Find where the given text appears and provide that cell's center as [X, Y] coordinate. 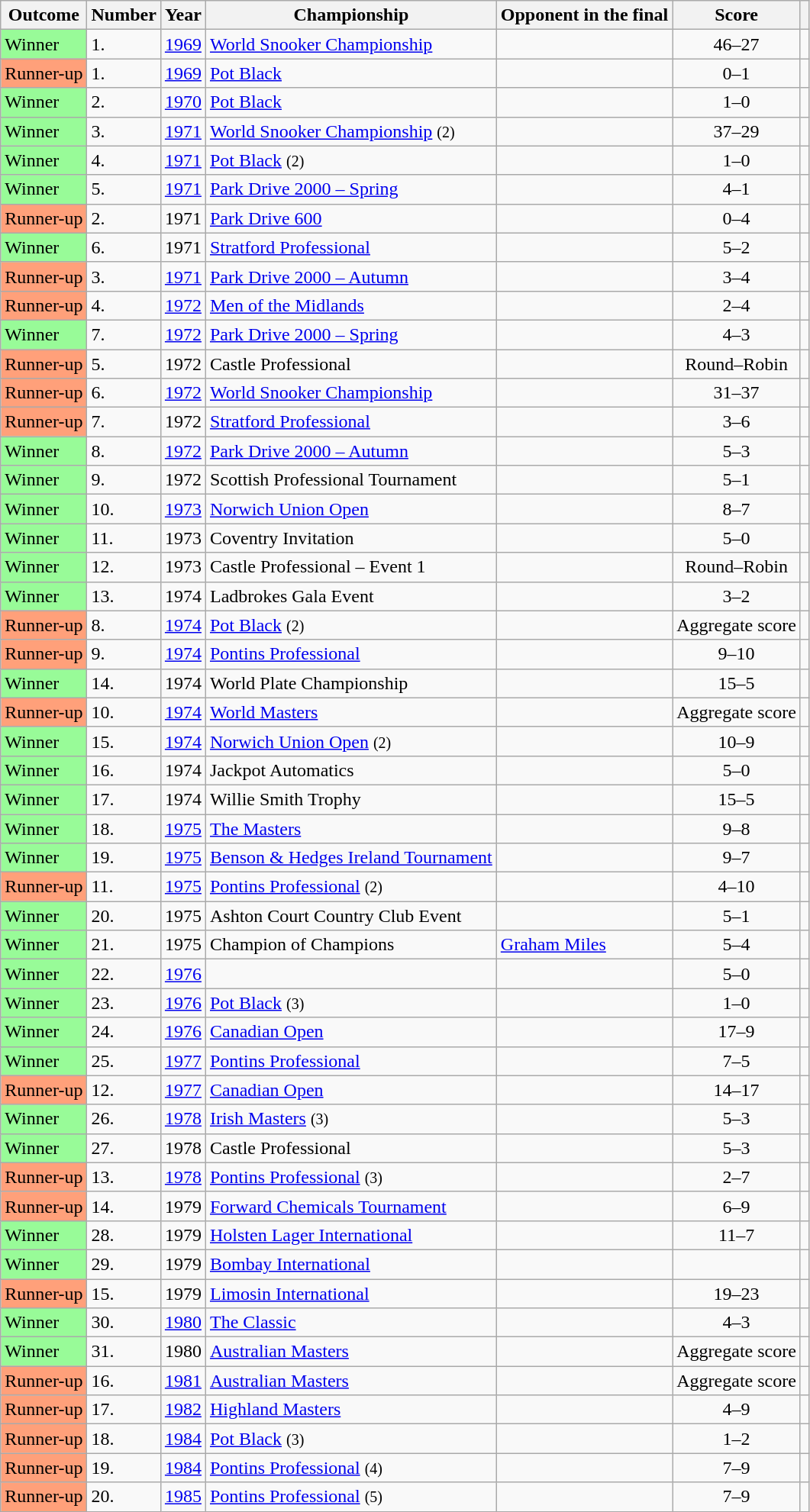
21. [124, 945]
Year [183, 15]
Benson & Hedges Ireland Tournament [351, 858]
27. [124, 1148]
3–6 [737, 422]
The Classic [351, 1323]
31. [124, 1352]
23. [124, 1003]
4–9 [737, 1410]
Number [124, 15]
2–4 [737, 305]
30. [124, 1323]
25. [124, 1061]
Championship [351, 15]
19–23 [737, 1294]
9–10 [737, 654]
1981 [183, 1381]
Ashton Court Country Club Event [351, 916]
31–37 [737, 393]
5–2 [737, 247]
Norwich Union Open [351, 509]
Willie Smith Trophy [351, 799]
3–4 [737, 276]
14–17 [737, 1090]
29. [124, 1264]
Outcome [44, 15]
Forward Chemicals Tournament [351, 1206]
3–2 [737, 596]
Holsten Lager International [351, 1235]
5–4 [737, 945]
Pontins Professional (3) [351, 1177]
4–1 [737, 189]
Irish Masters (3) [351, 1119]
1–2 [737, 1439]
22. [124, 974]
1970 [183, 102]
10–9 [737, 741]
Coventry Invitation [351, 538]
Men of the Midlands [351, 305]
11–7 [737, 1235]
Bombay International [351, 1264]
Highland Masters [351, 1410]
9–8 [737, 828]
2–7 [737, 1177]
Pontins Professional (4) [351, 1468]
World Plate Championship [351, 683]
37–29 [737, 131]
Jackpot Automatics [351, 770]
Pontins Professional (2) [351, 887]
Norwich Union Open (2) [351, 741]
Castle Professional – Event 1 [351, 567]
Scottish Professional Tournament [351, 480]
Park Drive 600 [351, 218]
6–9 [737, 1206]
28. [124, 1235]
0–4 [737, 218]
7–5 [737, 1061]
World Snooker Championship (2) [351, 131]
9–7 [737, 858]
17–9 [737, 1032]
The Masters [351, 828]
1982 [183, 1410]
1985 [183, 1497]
0–1 [737, 73]
46–27 [737, 44]
Score [737, 15]
Opponent in the final [584, 15]
Champion of Champions [351, 945]
Graham Miles [584, 945]
Limosin International [351, 1294]
24. [124, 1032]
Pontins Professional (5) [351, 1497]
26. [124, 1119]
Ladbrokes Gala Event [351, 596]
8–7 [737, 509]
World Masters [351, 712]
4–10 [737, 887]
